Extract the [X, Y] coordinate from the center of the cell holding the provided text.  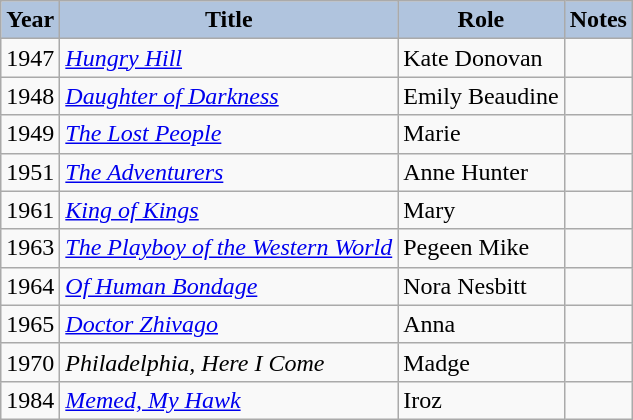
Emily Beaudine [481, 96]
1970 [30, 362]
Memed, My Hawk [229, 400]
Doctor Zhivago [229, 324]
Iroz [481, 400]
Mary [481, 210]
Notes [598, 20]
Marie [481, 134]
Role [481, 20]
1984 [30, 400]
Daughter of Darkness [229, 96]
Year [30, 20]
1951 [30, 172]
Pegeen Mike [481, 248]
The Playboy of the Western World [229, 248]
1961 [30, 210]
Anna [481, 324]
King of Kings [229, 210]
Title [229, 20]
The Lost People [229, 134]
1948 [30, 96]
Philadelphia, Here I Come [229, 362]
1964 [30, 286]
1947 [30, 58]
1963 [30, 248]
The Adventurers [229, 172]
1965 [30, 324]
Anne Hunter [481, 172]
Kate Donovan [481, 58]
1949 [30, 134]
Madge [481, 362]
Nora Nesbitt [481, 286]
Hungry Hill [229, 58]
Of Human Bondage [229, 286]
